Determine the (X, Y) coordinate at the center of the cell enclosing the given text.  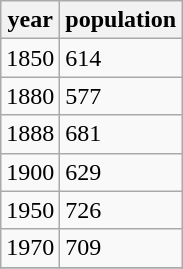
1970 (30, 248)
1888 (30, 134)
1850 (30, 58)
year (30, 20)
709 (121, 248)
614 (121, 58)
1950 (30, 210)
726 (121, 210)
577 (121, 96)
1900 (30, 172)
629 (121, 172)
population (121, 20)
1880 (30, 96)
681 (121, 134)
